Return [X, Y] of the center of cell containing provided text 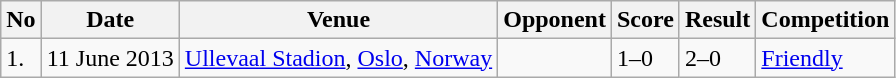
2–0 [717, 58]
1. [21, 58]
Opponent [555, 20]
Venue [338, 20]
11 June 2013 [110, 58]
Ullevaal Stadion, Oslo, Norway [338, 58]
Result [717, 20]
Date [110, 20]
Competition [826, 20]
Friendly [826, 58]
No [21, 20]
1–0 [645, 58]
Score [645, 20]
